Return the [X, Y] coordinate for the center point of the cell that contains the specified text.  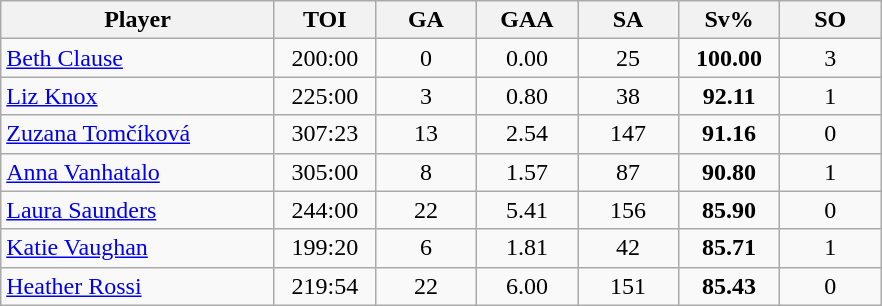
5.41 [526, 210]
1.57 [526, 172]
225:00 [324, 96]
0.00 [526, 58]
100.00 [730, 58]
85.71 [730, 248]
219:54 [324, 286]
42 [628, 248]
13 [426, 134]
GA [426, 20]
91.16 [730, 134]
TOI [324, 20]
Player [138, 20]
SO [830, 20]
25 [628, 58]
8 [426, 172]
147 [628, 134]
Katie Vaughan [138, 248]
244:00 [324, 210]
Liz Knox [138, 96]
Beth Clause [138, 58]
305:00 [324, 172]
199:20 [324, 248]
0.80 [526, 96]
156 [628, 210]
90.80 [730, 172]
Sv% [730, 20]
Heather Rossi [138, 286]
1.81 [526, 248]
92.11 [730, 96]
GAA [526, 20]
151 [628, 286]
2.54 [526, 134]
87 [628, 172]
200:00 [324, 58]
38 [628, 96]
SA [628, 20]
Laura Saunders [138, 210]
85.43 [730, 286]
85.90 [730, 210]
Anna Vanhatalo [138, 172]
Zuzana Tomčíková [138, 134]
307:23 [324, 134]
6.00 [526, 286]
6 [426, 248]
